Search for the cell housing the specified text and yield its [x, y] center coordinate. 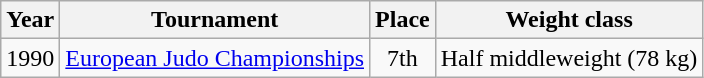
Weight class [569, 20]
Half middleweight (78 kg) [569, 58]
Year [30, 20]
Tournament [215, 20]
1990 [30, 58]
7th [403, 58]
Place [403, 20]
European Judo Championships [215, 58]
